Scan for the cell matching the given text and deliver its [X, Y] coordinate at center. 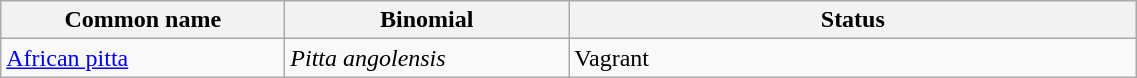
Common name [143, 20]
Pitta angolensis [427, 58]
African pitta [143, 58]
Vagrant [853, 58]
Binomial [427, 20]
Status [853, 20]
